From the cell containing the given text, extract its center point as (X, Y) coordinate. 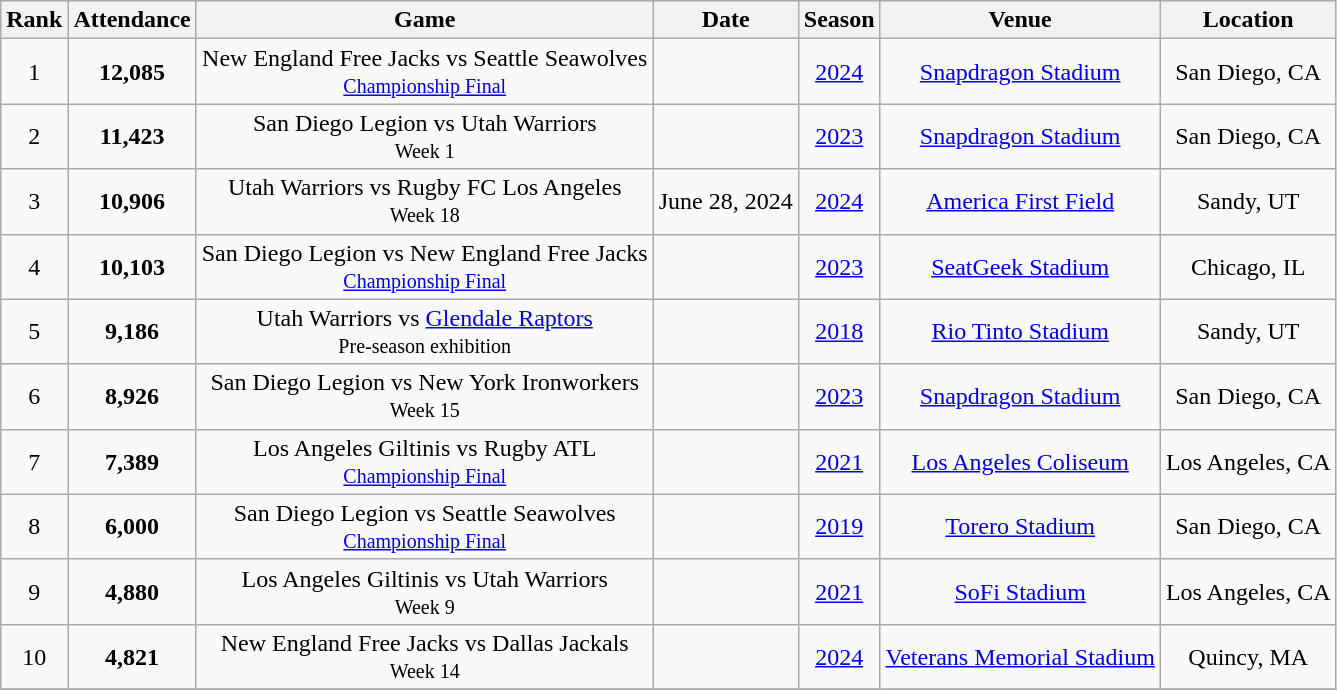
Location (1248, 20)
9,186 (132, 332)
6,000 (132, 526)
10,103 (132, 266)
SoFi Stadium (1020, 592)
America First Field (1020, 202)
Chicago, IL (1248, 266)
6 (34, 396)
4 (34, 266)
San Diego Legion vs New England Free Jacks Championship Final (424, 266)
12,085 (132, 72)
8 (34, 526)
Attendance (132, 20)
June 28, 2024 (726, 202)
Los Angeles Coliseum (1020, 462)
2 (34, 136)
San Diego Legion vs Seattle SeawolvesChampionship Final (424, 526)
New England Free Jacks vs Seattle Seawolves Championship Final (424, 72)
8,926 (132, 396)
Los Angeles Giltinis vs Utah WarriorsWeek 9 (424, 592)
10,906 (132, 202)
Quincy, MA (1248, 656)
10 (34, 656)
Rank (34, 20)
Rio Tinto Stadium (1020, 332)
4,821 (132, 656)
2019 (839, 526)
Utah Warriors vs Rugby FC Los Angeles Week 18 (424, 202)
4,880 (132, 592)
Los Angeles Giltinis vs Rugby ATLChampionship Final (424, 462)
9 (34, 592)
11,423 (132, 136)
Season (839, 20)
3 (34, 202)
SeatGeek Stadium (1020, 266)
Game (424, 20)
7,389 (132, 462)
New England Free Jacks vs Dallas JackalsWeek 14 (424, 656)
Veterans Memorial Stadium (1020, 656)
1 (34, 72)
5 (34, 332)
San Diego Legion vs New York IronworkersWeek 15 (424, 396)
Venue (1020, 20)
San Diego Legion vs Utah Warriors Week 1 (424, 136)
Utah Warriors vs Glendale RaptorsPre-season exhibition (424, 332)
2018 (839, 332)
7 (34, 462)
Date (726, 20)
Torero Stadium (1020, 526)
